Identify which cell holds the provided text, then report its [X, Y] central coordinate. 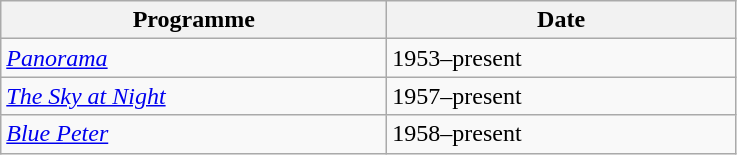
1953–present [562, 58]
The Sky at Night [194, 96]
Programme [194, 20]
1957–present [562, 96]
Date [562, 20]
Panorama [194, 58]
Blue Peter [194, 134]
1958–present [562, 134]
